Search for the cell housing the specified text and yield its (x, y) center coordinate. 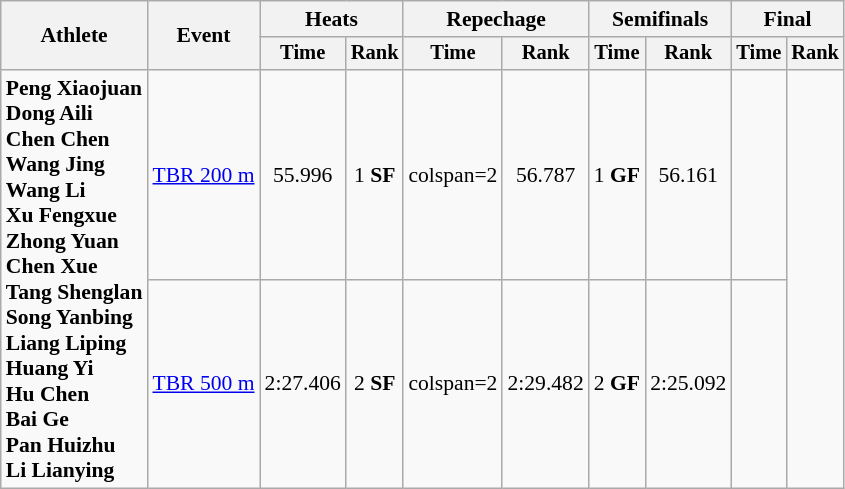
1 GF (617, 174)
56.787 (545, 174)
2:29.482 (545, 384)
TBR 500 m (203, 384)
2 SF (375, 384)
Athlete (74, 36)
2 GF (617, 384)
1 SF (375, 174)
Event (203, 36)
Repechage (496, 19)
Heats (332, 19)
2:25.092 (688, 384)
TBR 200 m (203, 174)
2:27.406 (303, 384)
Final (787, 19)
Semifinals (660, 19)
56.161 (688, 174)
55.996 (303, 174)
